Determine the [X, Y] coordinate at the center of the cell enclosing the given text.  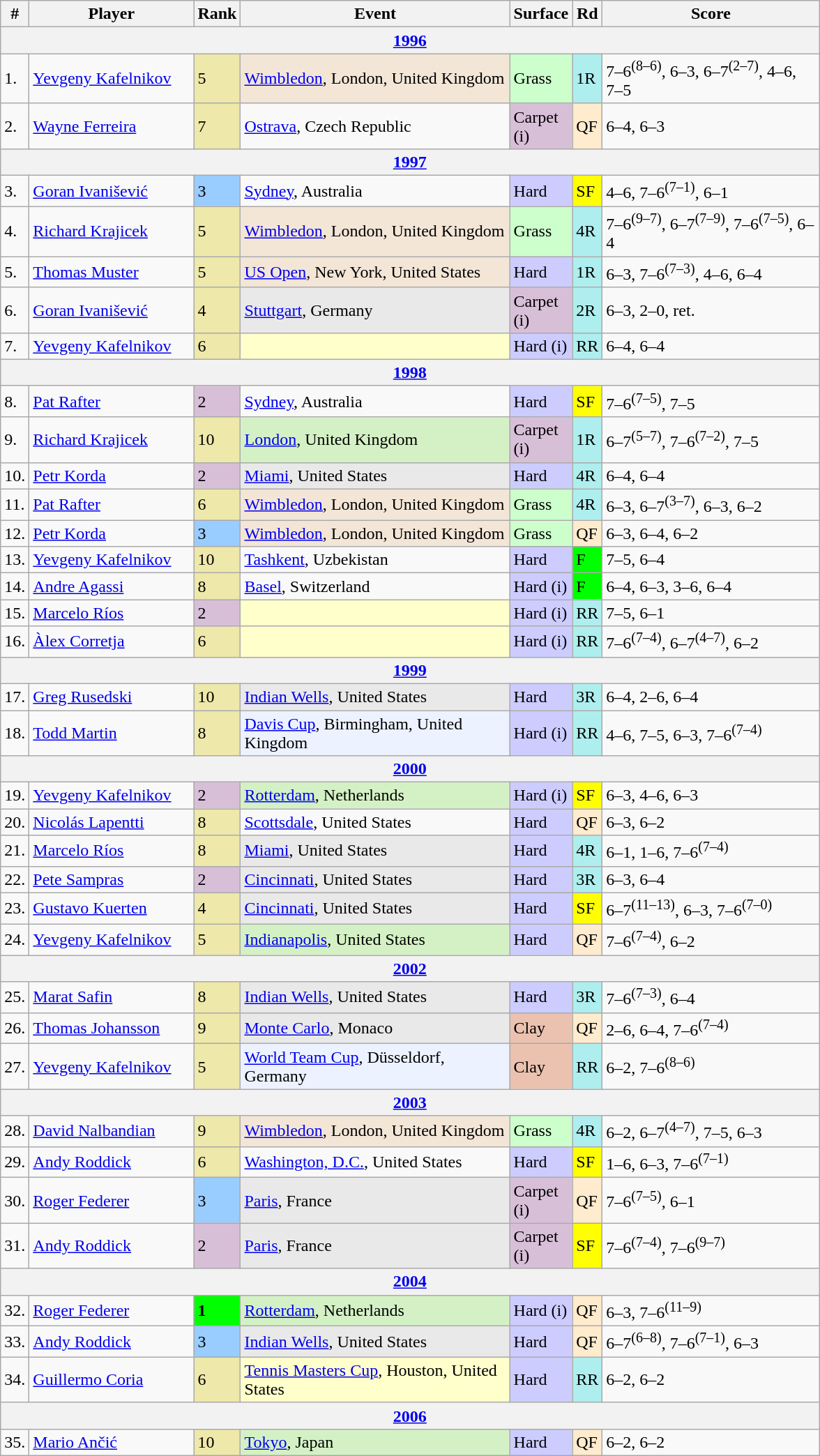
2R [587, 310]
5. [15, 272]
25. [15, 997]
6–7(6–8), 7–6(7–1), 6–3 [711, 1342]
London, United Kingdom [375, 439]
12. [15, 533]
2003 [410, 1102]
23. [15, 908]
6–2, 6–7(4–7), 7–5, 6–3 [711, 1131]
7–6(9–7), 6–7(7–9), 7–6(7–5), 6–4 [711, 232]
7–5, 6–4 [711, 560]
Indianapolis, United States [375, 940]
2002 [410, 969]
6–1, 1–6, 7–6(7–4) [711, 851]
30. [15, 1201]
Marat Safin [112, 997]
11. [15, 505]
7–6(8–6), 6–3, 6–7(2–7), 4–6, 7–5 [711, 79]
7–6(7–3), 6–4 [711, 997]
33. [15, 1342]
6–3, 6–7(3–7), 6–3, 6–2 [711, 505]
Andre Agassi [112, 586]
7–5, 6–1 [711, 613]
Score [711, 14]
3. [15, 191]
Surface [541, 14]
2. [15, 126]
Tennis Masters Cup, Houston, United States [375, 1379]
14. [15, 586]
10. [15, 476]
2004 [410, 1282]
Tokyo, Japan [375, 1442]
World Team Cup, Düsseldorf, Germany [375, 1067]
6–3, 7–6(11–9) [711, 1311]
29. [15, 1162]
35. [15, 1442]
2–6, 6–4, 7–6(7–4) [711, 1028]
Monte Carlo, Monaco [375, 1028]
Greg Rusedski [112, 697]
Pete Sampras [112, 879]
Àlex Corretja [112, 642]
7–6(7–4), 6–7(4–7), 6–2 [711, 642]
2006 [410, 1416]
6–4, 2–6, 6–4 [711, 697]
Washington, D.C., United States [375, 1162]
1. [15, 79]
6–3, 6–4 [711, 879]
Basel, Switzerland [375, 586]
21. [15, 851]
6–2, 7–6(8–6) [711, 1067]
8. [15, 402]
27. [15, 1067]
6–4, 6–3 [711, 126]
6. [15, 310]
1–6, 6–3, 7–6(7–1) [711, 1162]
2000 [410, 769]
1996 [410, 40]
4. [15, 232]
1997 [410, 162]
26. [15, 1028]
24. [15, 940]
Guillermo Coria [112, 1379]
17. [15, 697]
6–3, 2–0, ret. [711, 310]
6–4, 6–3, 3–6, 6–4 [711, 586]
Mario Ančić [112, 1442]
Stuttgart, Germany [375, 310]
15. [15, 613]
Tashkent, Uzbekistan [375, 560]
31. [15, 1245]
4–6, 7–5, 6–3, 7–6(7–4) [711, 734]
Ostrava, Czech Republic [375, 126]
Davis Cup, Birmingham, United Kingdom [375, 734]
Event [375, 14]
7. [15, 346]
7–6(7–5), 7–5 [711, 402]
David Nalbandian [112, 1131]
16. [15, 642]
13. [15, 560]
18. [15, 734]
4–6, 7–6(7–1), 6–1 [711, 191]
1999 [410, 670]
32. [15, 1311]
34. [15, 1379]
1998 [410, 372]
19. [15, 796]
Rd [587, 14]
1 [218, 1311]
22. [15, 879]
28. [15, 1131]
20. [15, 822]
Player [112, 14]
7–6(7–5), 6–1 [711, 1201]
7–6(7–4), 6–2 [711, 940]
US Open, New York, United States [375, 272]
9. [15, 439]
Todd Martin [112, 734]
6–3, 7–6(7–3), 4–6, 6–4 [711, 272]
7 [218, 126]
Nicolás Lapentti [112, 822]
6–7(5–7), 7–6(7–2), 7–5 [711, 439]
Wayne Ferreira [112, 126]
6–3, 4–6, 6–3 [711, 796]
Thomas Muster [112, 272]
Thomas Johansson [112, 1028]
6–3, 6–2 [711, 822]
6–7(11–13), 6–3, 7–6(7–0) [711, 908]
7–6(7–4), 7–6(9–7) [711, 1245]
Gustavo Kuerten [112, 908]
Scottsdale, United States [375, 822]
Rank [218, 14]
6–3, 6–4, 6–2 [711, 533]
# [15, 14]
